Return the (X, Y) coordinate for the center point of the cell that contains the specified text.  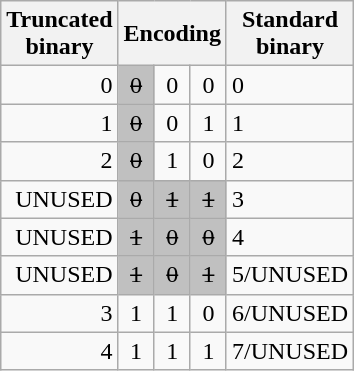
Encoding (172, 34)
Truncatedbinary (60, 34)
7/UNUSED (290, 351)
Standardbinary (290, 34)
6/UNUSED (290, 313)
5/UNUSED (290, 275)
